Output the [x, y] coordinate of the center of the cell containing the given text.  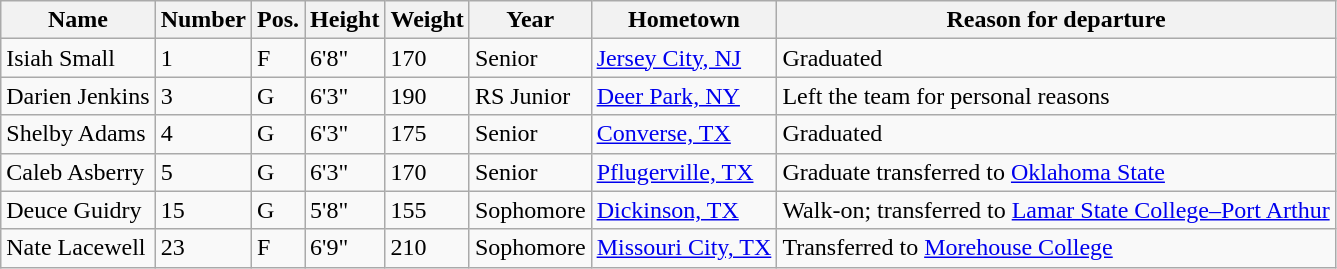
Shelby Adams [78, 134]
6'9" [345, 248]
Height [345, 20]
Darien Jenkins [78, 96]
Pos. [278, 20]
Hometown [684, 20]
Name [78, 20]
175 [427, 134]
1 [203, 58]
155 [427, 210]
5 [203, 172]
4 [203, 134]
210 [427, 248]
Jersey City, NJ [684, 58]
Walk-on; transferred to Lamar State College–Port Arthur [1056, 210]
Pflugerville, TX [684, 172]
Deer Park, NY [684, 96]
Left the team for personal reasons [1056, 96]
RS Junior [530, 96]
15 [203, 210]
23 [203, 248]
5'8" [345, 210]
Graduate transferred to Oklahoma State [1056, 172]
Caleb Asberry [78, 172]
Nate Lacewell [78, 248]
3 [203, 96]
Deuce Guidry [78, 210]
Number [203, 20]
Converse, TX [684, 134]
6'8" [345, 58]
Weight [427, 20]
Isiah Small [78, 58]
Reason for departure [1056, 20]
Year [530, 20]
Dickinson, TX [684, 210]
Transferred to Morehouse College [1056, 248]
Missouri City, TX [684, 248]
190 [427, 96]
